Return [x, y] of the center of cell containing provided text 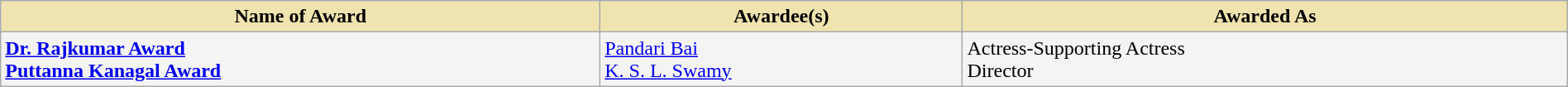
Dr. Rajkumar AwardPuttanna Kanagal Award [301, 60]
Awarded As [1265, 17]
Awardee(s) [782, 17]
Name of Award [301, 17]
Actress-Supporting ActressDirector [1265, 60]
Pandari BaiK. S. L. Swamy [782, 60]
